Find where the given text appears and provide that cell's center as (x, y) coordinate. 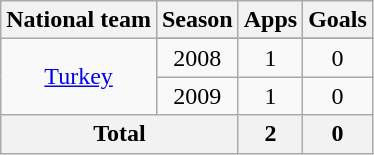
2009 (197, 96)
Turkey (79, 77)
Goals (338, 20)
2008 (197, 58)
Season (197, 20)
Apps (270, 20)
2 (270, 134)
Total (120, 134)
National team (79, 20)
